Find where the given text appears and provide that cell's center as (X, Y) coordinate. 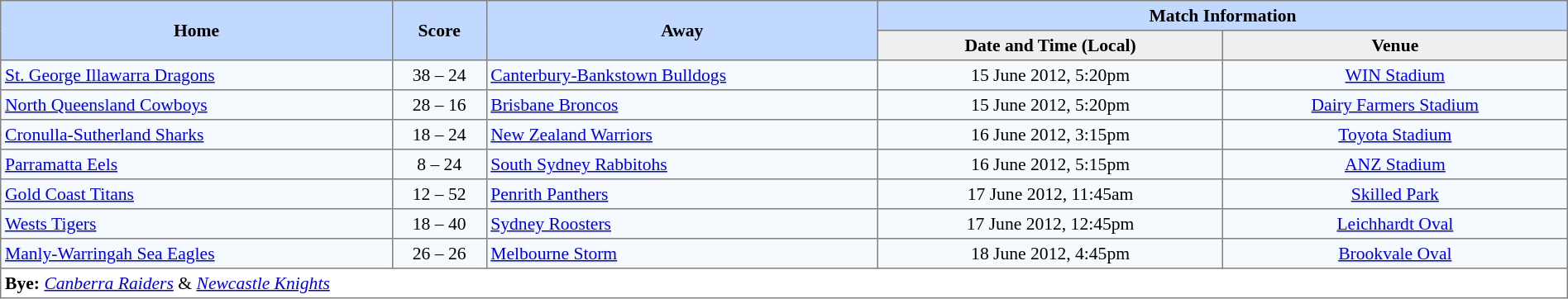
Parramatta Eels (197, 164)
17 June 2012, 11:45am (1050, 194)
South Sydney Rabbitohs (682, 164)
Melbourne Storm (682, 254)
Home (197, 31)
Dairy Farmers Stadium (1394, 105)
North Queensland Cowboys (197, 105)
Penrith Panthers (682, 194)
Bye: Canberra Raiders & Newcastle Knights (784, 283)
Manly-Warringah Sea Eagles (197, 254)
New Zealand Warriors (682, 135)
Canterbury-Bankstown Bulldogs (682, 75)
Skilled Park (1394, 194)
Wests Tigers (197, 224)
Sydney Roosters (682, 224)
Leichhardt Oval (1394, 224)
16 June 2012, 3:15pm (1050, 135)
St. George Illawarra Dragons (197, 75)
WIN Stadium (1394, 75)
8 – 24 (439, 164)
12 – 52 (439, 194)
16 June 2012, 5:15pm (1050, 164)
18 June 2012, 4:45pm (1050, 254)
Cronulla-Sutherland Sharks (197, 135)
Away (682, 31)
Toyota Stadium (1394, 135)
28 – 16 (439, 105)
Gold Coast Titans (197, 194)
Match Information (1223, 16)
38 – 24 (439, 75)
17 June 2012, 12:45pm (1050, 224)
18 – 24 (439, 135)
Date and Time (Local) (1050, 45)
Venue (1394, 45)
Brookvale Oval (1394, 254)
18 – 40 (439, 224)
Score (439, 31)
26 – 26 (439, 254)
Brisbane Broncos (682, 105)
ANZ Stadium (1394, 164)
